Provide the [X, Y] coordinate of the cell's center where the given text is located.  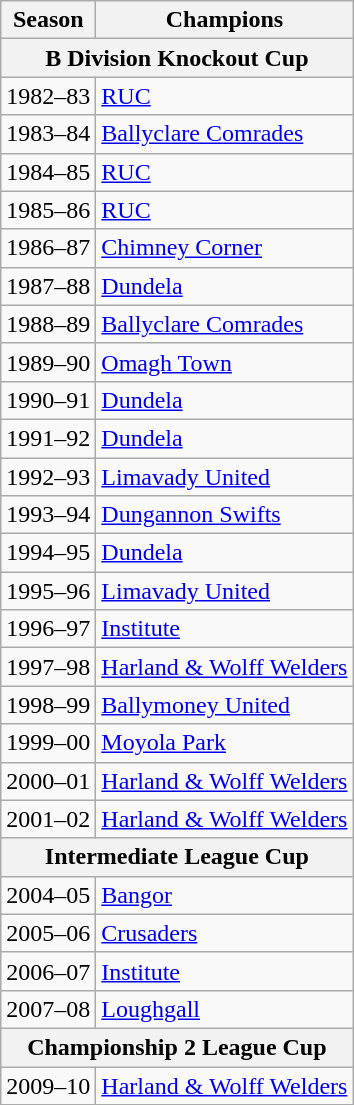
1982–83 [48, 96]
1990–91 [48, 400]
1994–95 [48, 553]
B Division Knockout Cup [177, 58]
Dungannon Swifts [224, 515]
1986–87 [48, 248]
Season [48, 20]
1984–85 [48, 172]
2005–06 [48, 933]
Champions [224, 20]
1993–94 [48, 515]
2009–10 [48, 1085]
1983–84 [48, 134]
1999–00 [48, 743]
1998–99 [48, 705]
Moyola Park [224, 743]
Bangor [224, 895]
1985–86 [48, 210]
1989–90 [48, 362]
1997–98 [48, 667]
1987–88 [48, 286]
1988–89 [48, 324]
1995–96 [48, 591]
Ballymoney United [224, 705]
1996–97 [48, 629]
2006–07 [48, 971]
2007–08 [48, 1009]
2004–05 [48, 895]
Chimney Corner [224, 248]
1991–92 [48, 438]
Omagh Town [224, 362]
Intermediate League Cup [177, 857]
1992–93 [48, 477]
Championship 2 League Cup [177, 1047]
Loughgall [224, 1009]
Crusaders [224, 933]
2001–02 [48, 819]
2000–01 [48, 781]
